For the text-containing cell, return its midpoint in (X, Y) coordinate format. 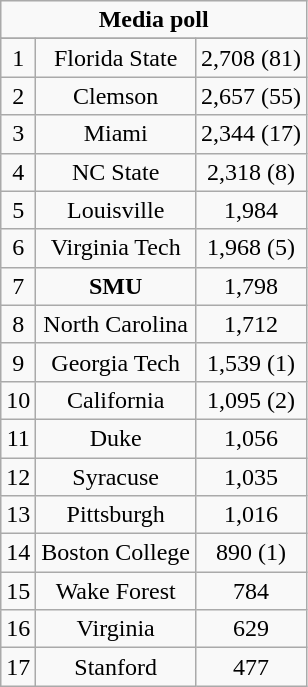
11 (18, 438)
1,712 (252, 324)
2,708 (81) (252, 58)
2 (18, 96)
477 (252, 667)
10 (18, 400)
Media poll (154, 20)
Louisville (116, 210)
1 (18, 58)
NC State (116, 172)
12 (18, 477)
Miami (116, 134)
California (116, 400)
2,344 (17) (252, 134)
Wake Forest (116, 591)
Syracuse (116, 477)
Duke (116, 438)
1,539 (1) (252, 362)
1,095 (2) (252, 400)
6 (18, 248)
9 (18, 362)
Stanford (116, 667)
8 (18, 324)
Virginia Tech (116, 248)
4 (18, 172)
North Carolina (116, 324)
1,968 (5) (252, 248)
Florida State (116, 58)
5 (18, 210)
14 (18, 553)
1,984 (252, 210)
890 (1) (252, 553)
13 (18, 515)
16 (18, 629)
629 (252, 629)
Boston College (116, 553)
Clemson (116, 96)
1,016 (252, 515)
1,056 (252, 438)
Pittsburgh (116, 515)
3 (18, 134)
1,798 (252, 286)
15 (18, 591)
17 (18, 667)
7 (18, 286)
SMU (116, 286)
784 (252, 591)
Virginia (116, 629)
1,035 (252, 477)
2,318 (8) (252, 172)
Georgia Tech (116, 362)
2,657 (55) (252, 96)
